Pinpoint the cell where the given text exists, returning its [X, Y] midpoint coordinate. 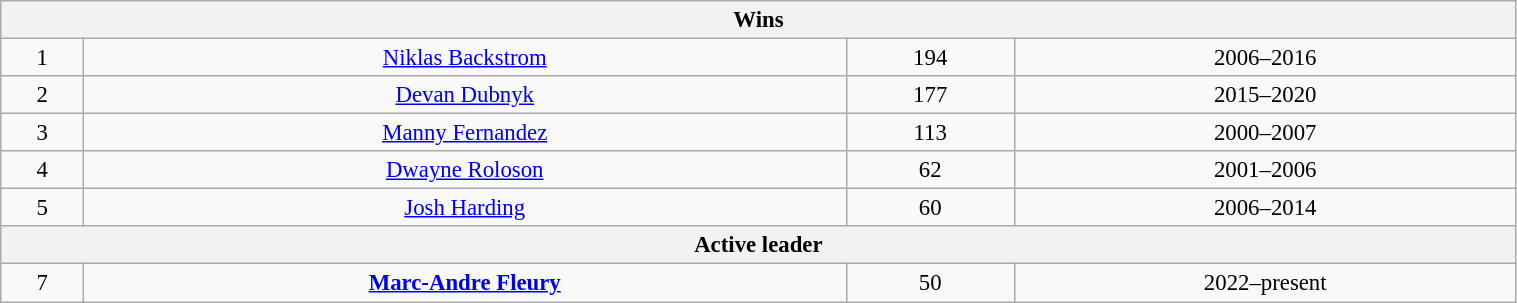
2000–2007 [1265, 133]
Manny Fernandez [464, 133]
62 [930, 170]
7 [42, 283]
Dwayne Roloson [464, 170]
2 [42, 95]
113 [930, 133]
Niklas Backstrom [464, 58]
4 [42, 170]
2001–2006 [1265, 170]
Active leader [758, 245]
177 [930, 95]
1 [42, 58]
2006–2014 [1265, 208]
Josh Harding [464, 208]
194 [930, 58]
2006–2016 [1265, 58]
60 [930, 208]
5 [42, 208]
3 [42, 133]
2015–2020 [1265, 95]
Devan Dubnyk [464, 95]
2022–present [1265, 283]
50 [930, 283]
Marc-Andre Fleury [464, 283]
Wins [758, 20]
